Capture the cell that displays the provided text and extract its [X, Y] central coordinate. 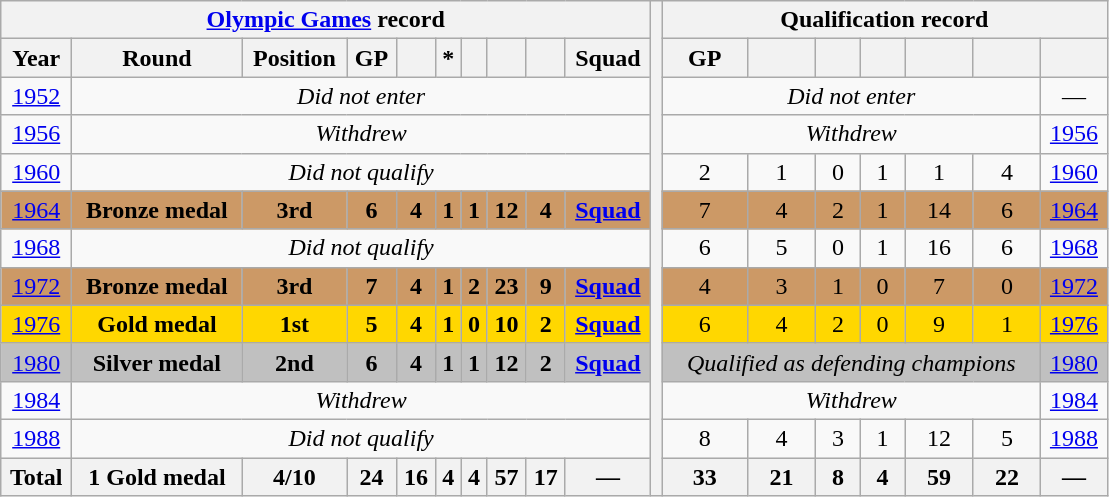
57 [506, 477]
Silver medal [157, 362]
14 [939, 210]
Qualification record [884, 20]
Olympic Games record [326, 20]
4/10 [294, 477]
1 Gold medal [157, 477]
24 [372, 477]
1st [294, 324]
Gold medal [157, 324]
1952 [36, 96]
* [448, 58]
23 [506, 286]
10 [506, 324]
Qualified as defending champions [852, 362]
Round [157, 58]
21 [782, 477]
59 [939, 477]
17 [546, 477]
Year [36, 58]
Position [294, 58]
33 [705, 477]
2nd [294, 362]
Total [36, 477]
22 [1007, 477]
